Determine the [x, y] coordinate at the center of the cell enclosing the given text.  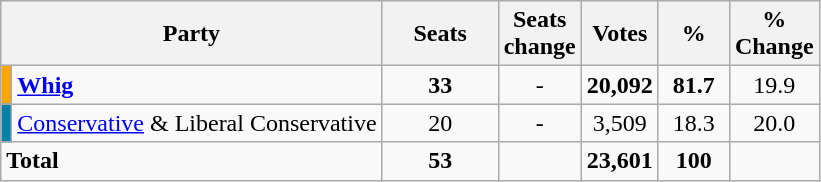
18.3 [694, 123]
53 [440, 161]
Whig [197, 85]
Votes [620, 34]
100 [694, 161]
81.7 [694, 85]
19.9 [774, 85]
20.0 [774, 123]
20 [440, 123]
3,509 [620, 123]
Conservative & Liberal Conservative [197, 123]
Total [192, 161]
23,601 [620, 161]
33 [440, 85]
20,092 [620, 85]
Party [192, 34]
% [694, 34]
Seats change [540, 34]
% Change [774, 34]
Seats [440, 34]
